Identify which cell holds the provided text, then report its [X, Y] central coordinate. 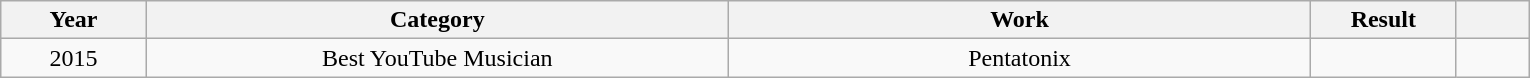
Best YouTube Musician [437, 58]
Category [437, 20]
Pentatonix [1019, 58]
Result [1384, 20]
Year [74, 20]
Work [1019, 20]
2015 [74, 58]
